Extract the [X, Y] coordinate from the center of the cell holding the provided text.  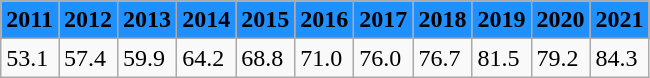
76.7 [442, 58]
2013 [148, 20]
2014 [206, 20]
59.9 [148, 58]
84.3 [620, 58]
68.8 [266, 58]
81.5 [502, 58]
2021 [620, 20]
2012 [88, 20]
53.1 [30, 58]
79.2 [560, 58]
2018 [442, 20]
2020 [560, 20]
2015 [266, 20]
76.0 [384, 58]
71.0 [324, 58]
2019 [502, 20]
64.2 [206, 58]
2011 [30, 20]
2017 [384, 20]
57.4 [88, 58]
2016 [324, 20]
